Pinpoint the cell where the given text exists, returning its [x, y] midpoint coordinate. 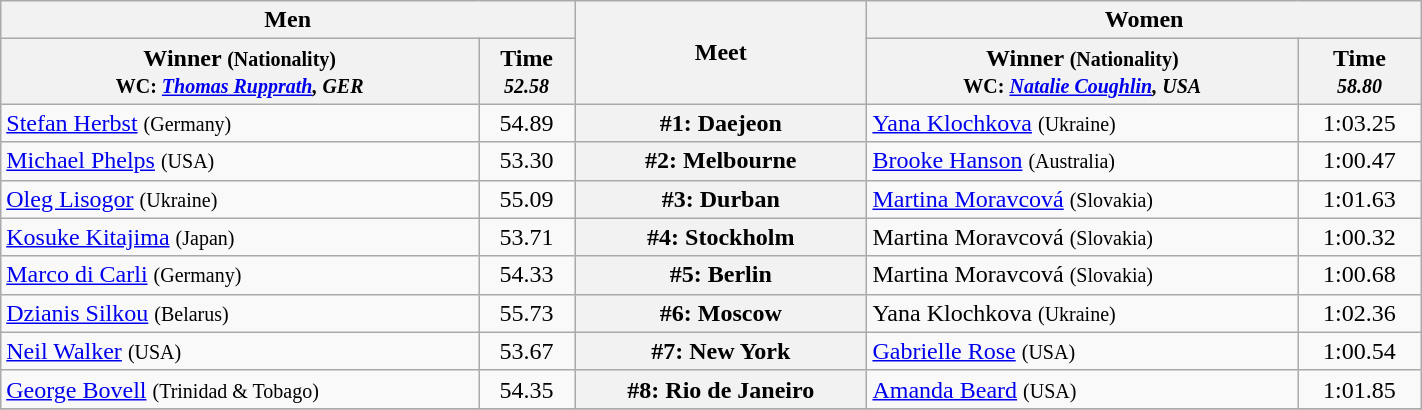
Dzianis Silkou (Belarus) [240, 313]
#7: New York [721, 351]
53.67 [527, 351]
Time58.80 [1360, 72]
Winner (Nationality)WC: Natalie Coughlin, USA [1082, 72]
1:02.36 [1360, 313]
Michael Phelps (USA) [240, 161]
53.71 [527, 237]
Neil Walker (USA) [240, 351]
54.35 [527, 389]
55.09 [527, 199]
1:00.47 [1360, 161]
Time 52.58 [527, 72]
#2: Melbourne [721, 161]
1:03.25 [1360, 123]
55.73 [527, 313]
#4: Stockholm [721, 237]
#8: Rio de Janeiro [721, 389]
Gabrielle Rose (USA) [1082, 351]
Winner (Nationality) WC: Thomas Rupprath, GER [240, 72]
1:01.63 [1360, 199]
Amanda Beard (USA) [1082, 389]
#6: Moscow [721, 313]
54.33 [527, 275]
1:01.85 [1360, 389]
Kosuke Kitajima (Japan) [240, 237]
53.30 [527, 161]
#5: Berlin [721, 275]
54.89 [527, 123]
1:00.68 [1360, 275]
Women [1144, 20]
Brooke Hanson (Australia) [1082, 161]
Men [288, 20]
#1: Daejeon [721, 123]
1:00.54 [1360, 351]
George Bovell (Trinidad & Tobago) [240, 389]
Oleg Lisogor (Ukraine) [240, 199]
Meet [721, 52]
Stefan Herbst (Germany) [240, 123]
#3: Durban [721, 199]
1:00.32 [1360, 237]
Marco di Carli (Germany) [240, 275]
